For the text-containing cell, return its midpoint in (X, Y) coordinate format. 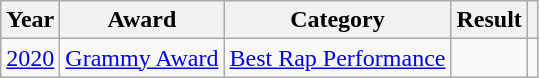
Result (489, 20)
Award (142, 20)
Year (30, 20)
Category (338, 20)
Best Rap Performance (338, 58)
2020 (30, 58)
Grammy Award (142, 58)
